Detect which cell encompasses the target text, then output its (X, Y) center coordinate. 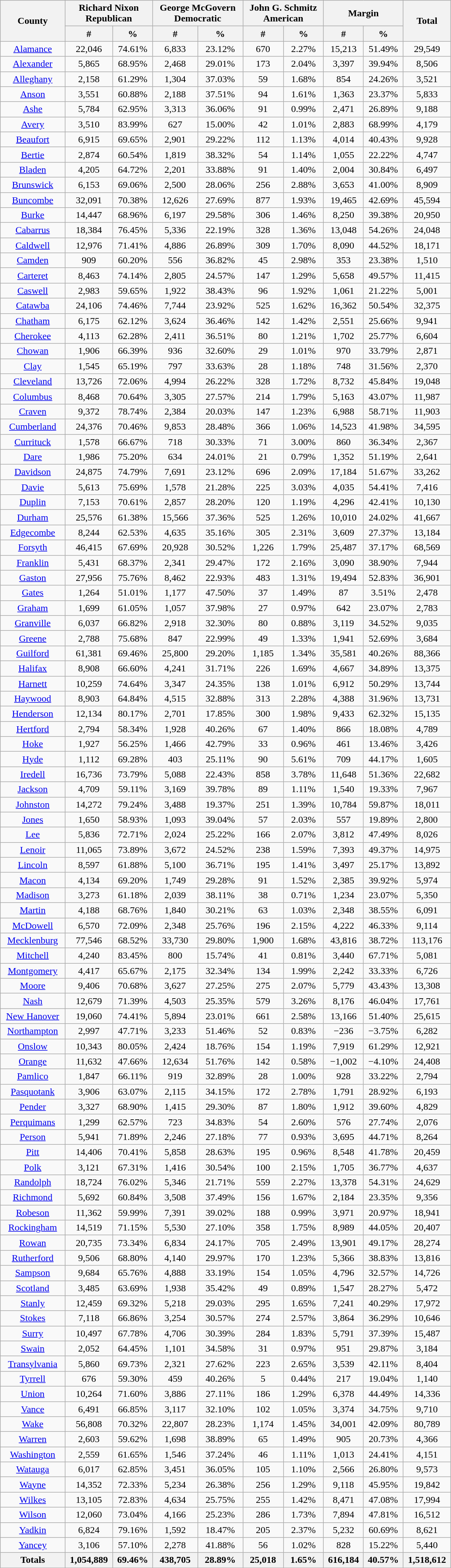
74.14% (132, 276)
2,039 (175, 895)
2,805 (175, 276)
26.22% (220, 381)
51.40% (383, 1016)
68.99% (383, 124)
2,184 (344, 1198)
39.60% (383, 1107)
173 (263, 64)
46,415 (89, 548)
Bertie (33, 154)
696 (263, 472)
22.19% (220, 230)
3,305 (175, 396)
1.31% (303, 578)
5,894 (175, 1016)
Nash (33, 1001)
Caswell (33, 291)
5,346 (175, 1182)
642 (344, 608)
223 (263, 1364)
1,941 (344, 638)
12,134 (89, 714)
−3.75% (383, 1031)
5,784 (89, 109)
Durham (33, 517)
858 (263, 774)
29.20% (220, 653)
3,497 (344, 865)
25.77% (383, 336)
1,177 (175, 593)
Granville (33, 623)
670 (263, 49)
20,735 (89, 1243)
13,892 (427, 865)
89 (263, 789)
70.38% (132, 200)
7,744 (175, 306)
33.88% (220, 170)
61,381 (89, 653)
3,551 (89, 94)
75.76% (132, 578)
83.99% (132, 124)
1,605 (427, 759)
33,262 (427, 472)
77,546 (89, 941)
Cabarrus (33, 230)
2,997 (89, 1031)
2,367 (427, 442)
1.02% (303, 1545)
66.11% (132, 1076)
4,515 (175, 699)
32.57% (383, 1273)
4,709 (89, 789)
Iredell (33, 774)
47.08% (383, 1500)
1,749 (175, 880)
2,983 (89, 291)
11,415 (427, 276)
24.01% (220, 457)
Macon (33, 880)
65.67% (132, 971)
49.17% (383, 1243)
Alleghany (33, 79)
7,416 (427, 487)
Alamance (33, 49)
29.28% (220, 880)
9,684 (89, 1273)
60.69% (383, 1530)
0.79% (303, 457)
9,941 (427, 321)
Davidson (33, 472)
6,193 (427, 1092)
2,384 (175, 411)
67.71% (383, 956)
15,213 (344, 49)
1.92% (303, 291)
2,424 (175, 1046)
41.00% (383, 185)
238 (263, 850)
Davie (33, 487)
2,052 (89, 1348)
196 (263, 926)
170 (263, 1258)
44.05% (383, 1228)
19,060 (89, 1016)
John G. SchmitzAmerican (283, 14)
7,153 (89, 502)
1,922 (175, 291)
36.29% (383, 1318)
6,497 (427, 170)
19,494 (344, 578)
39.02% (220, 1213)
2.49% (303, 1243)
19.33% (383, 789)
8,908 (89, 668)
4,388 (344, 699)
71 (263, 442)
25,615 (427, 1016)
1.75% (303, 1228)
Burke (33, 215)
Surry (33, 1333)
24.57% (220, 276)
73.79% (132, 774)
27,956 (89, 578)
5,100 (175, 865)
Jones (33, 820)
284 (263, 1333)
26.38% (220, 1485)
905 (344, 1439)
1,466 (175, 744)
13,105 (89, 1500)
9,710 (427, 1409)
Cleveland (33, 381)
57.10% (132, 1545)
723 (175, 1122)
797 (175, 366)
10,343 (89, 1046)
37.17% (383, 548)
74.46% (132, 306)
90 (263, 759)
22.43% (220, 774)
3.51% (383, 593)
676 (89, 1379)
0.81% (303, 956)
8,404 (427, 1364)
2,468 (175, 64)
4,634 (175, 1500)
37.36% (220, 517)
5,001 (427, 291)
255 (263, 1500)
73.89% (132, 850)
36,901 (427, 578)
3,106 (89, 1545)
113,176 (427, 941)
10,646 (427, 1318)
56.25% (132, 744)
Cumberland (33, 426)
Chatham (33, 321)
7,919 (344, 1046)
68.96% (132, 215)
Chowan (33, 351)
2.37% (303, 1530)
3,609 (344, 532)
2,158 (89, 79)
64.84% (132, 699)
8,471 (344, 1500)
1,054,889 (89, 1560)
72.33% (132, 1485)
13,308 (427, 986)
68.37% (132, 563)
1,840 (175, 910)
4,240 (89, 956)
3,971 (344, 1213)
75.20% (132, 457)
2,701 (175, 714)
Scotland (33, 1288)
26.80% (383, 1470)
31.56% (383, 366)
29.80% (220, 941)
29.30% (220, 1107)
2,385 (344, 880)
Person (33, 1137)
5,658 (344, 276)
Bladen (33, 170)
2,246 (175, 1137)
80.17% (132, 714)
4,637 (427, 1167)
1.34% (303, 653)
51.67% (383, 472)
14,447 (89, 215)
17.85% (220, 714)
38.89% (220, 1439)
1.45% (303, 1424)
2.60% (303, 1122)
Moore (33, 986)
2.98% (303, 260)
11,648 (344, 774)
Buncombe (33, 200)
66.86% (132, 1318)
1,938 (175, 1288)
313 (263, 699)
County (33, 21)
556 (175, 260)
2,559 (89, 1454)
25.23% (220, 1515)
24.52% (220, 850)
56 (263, 1545)
28.89% (220, 1560)
73.04% (132, 1515)
3,451 (175, 1470)
718 (175, 442)
11,632 (89, 1061)
8,597 (89, 865)
66.82% (132, 623)
3,184 (427, 1348)
62.53% (132, 532)
58.71% (383, 411)
Cherokee (33, 336)
1,416 (175, 1167)
69.65% (132, 139)
Guilford (33, 653)
44.71% (383, 1137)
15.22% (383, 1545)
14,519 (89, 1228)
68,569 (427, 548)
1.59% (303, 850)
1,912 (344, 1107)
51.76% (220, 1061)
11,065 (89, 850)
877 (263, 200)
Jackson (33, 789)
18,011 (427, 804)
24,629 (427, 1182)
4,706 (175, 1333)
22,807 (175, 1424)
9,188 (427, 109)
18,724 (89, 1182)
3,374 (344, 1409)
1,545 (89, 366)
77 (263, 1137)
59.62% (132, 1439)
3,886 (175, 1394)
1,650 (89, 820)
9,035 (427, 623)
Swain (33, 1348)
14,975 (427, 850)
34.58% (220, 1348)
225 (263, 487)
43.07% (383, 396)
15,135 (427, 714)
6,834 (175, 1243)
5,336 (175, 230)
4,829 (427, 1107)
5,234 (175, 1485)
31 (263, 1348)
27.74% (383, 1122)
6,153 (89, 185)
68.95% (132, 64)
5,941 (89, 1137)
67.78% (132, 1333)
8,468 (89, 396)
34,595 (427, 426)
23.92% (220, 306)
51.19% (383, 457)
61.88% (132, 865)
2,901 (175, 139)
70.41% (132, 1152)
9,573 (427, 1470)
29 (263, 351)
Dare (33, 457)
32.60% (220, 351)
4,179 (427, 124)
49.37% (383, 850)
59.11% (132, 789)
36.82% (220, 260)
3,672 (175, 850)
Pitt (33, 1152)
8,090 (344, 245)
0.93% (303, 1137)
2,800 (427, 820)
31.96% (383, 699)
8,462 (175, 578)
Hertford (33, 729)
156 (263, 1198)
8,026 (427, 835)
226 (263, 668)
8,176 (344, 1001)
20.03% (220, 411)
66.85% (132, 1409)
52.83% (383, 578)
73.34% (132, 1243)
461 (344, 744)
4,747 (427, 154)
Gaston (33, 578)
35,581 (344, 653)
36.51% (220, 336)
366 (263, 426)
41,667 (427, 517)
65.76% (132, 1273)
100 (263, 1167)
Stokes (33, 1318)
2.58% (303, 1016)
44.17% (383, 759)
1,986 (89, 457)
7,967 (427, 789)
16,362 (344, 306)
2,788 (89, 638)
27.10% (220, 1228)
27.18% (220, 1137)
25,576 (89, 517)
Stanly (33, 1303)
72.71% (132, 835)
11,903 (427, 411)
66.67% (132, 442)
Wilkes (33, 1500)
2.88% (303, 185)
1.10% (303, 1470)
New Hanover (33, 1016)
46.33% (383, 926)
74.61% (132, 49)
38.32% (220, 154)
27.37% (383, 532)
1,112 (89, 759)
28.20% (220, 502)
37.03% (220, 79)
5,779 (344, 986)
27.25% (220, 986)
47.71% (132, 1031)
854 (344, 79)
61.65% (132, 1454)
20,459 (427, 1152)
71.15% (132, 1228)
4,994 (175, 381)
12,459 (89, 1303)
52 (263, 1031)
21.28% (220, 487)
79.24% (132, 804)
45,594 (427, 200)
7,894 (344, 1515)
Hoke (33, 744)
Rutherford (33, 1258)
29.58% (220, 215)
Pender (33, 1107)
1,510 (427, 260)
3,521 (427, 79)
3,653 (344, 185)
12,626 (175, 200)
32.89% (220, 1076)
4,886 (175, 245)
6,017 (89, 1470)
661 (263, 1016)
72.09% (132, 926)
2,857 (175, 502)
33.79% (383, 351)
Mitchell (33, 956)
3,117 (175, 1409)
69.06% (132, 185)
12,921 (427, 1046)
56,808 (89, 1424)
23.01% (220, 1016)
5,974 (427, 880)
7,691 (175, 472)
59.99% (132, 1213)
4,035 (344, 487)
Yancey (33, 1545)
13.46% (383, 744)
2,278 (175, 1545)
112 (263, 139)
19,048 (427, 381)
5,440 (427, 1545)
559 (263, 1182)
Anson (33, 94)
2,551 (344, 321)
68.76% (132, 910)
11,362 (89, 1213)
67.31% (132, 1167)
Clay (33, 366)
64.45% (132, 1348)
64.72% (132, 170)
7,391 (175, 1213)
28.48% (220, 426)
62.28% (132, 336)
74.79% (132, 472)
1,415 (175, 1107)
3.78% (303, 774)
1.46% (303, 215)
63.07% (132, 1092)
59.65% (132, 291)
2,471 (344, 109)
8,903 (89, 699)
1.69% (303, 668)
74.64% (132, 683)
14,406 (89, 1152)
Columbus (33, 396)
20.97% (383, 1213)
Mecklenburg (33, 941)
309 (263, 245)
70.68% (132, 986)
134 (263, 971)
579 (263, 1001)
79.16% (132, 1530)
3,426 (427, 744)
44.49% (383, 1394)
1,547 (344, 1288)
1.62% (303, 306)
Wilson (33, 1515)
1,592 (175, 1530)
3,119 (344, 623)
2,871 (427, 351)
69.28% (132, 759)
0.44% (303, 1379)
1.98% (303, 714)
5 (263, 1379)
14,523 (344, 426)
24.02% (383, 517)
970 (344, 351)
300 (263, 714)
483 (263, 578)
6,175 (89, 321)
8,264 (427, 1137)
4,151 (427, 1454)
67.69% (132, 548)
50.29% (383, 683)
61.05% (132, 608)
1,791 (344, 1092)
2,918 (175, 623)
3,485 (89, 1288)
2,341 (175, 563)
6,604 (427, 336)
25.75% (220, 1500)
6,491 (89, 1409)
Catawba (33, 306)
13,744 (427, 683)
71.89% (132, 1137)
24,376 (89, 426)
1,546 (175, 1454)
49.57% (383, 276)
Richmond (33, 1198)
6,570 (89, 926)
1.03% (303, 910)
4,503 (175, 1001)
7,944 (427, 563)
1,013 (344, 1454)
27.62% (220, 1364)
59 (263, 79)
4,014 (344, 139)
23.37% (383, 94)
Beaufort (33, 139)
70.64% (132, 396)
42.41% (383, 502)
36.77% (383, 1167)
1.13% (303, 139)
847 (175, 638)
7,118 (89, 1318)
1,702 (344, 336)
41.78% (383, 1152)
3,169 (175, 789)
43,816 (344, 941)
17,994 (427, 1500)
71.60% (132, 1394)
828 (344, 1545)
54.26% (383, 230)
4,667 (344, 668)
60.54% (132, 154)
1,900 (263, 941)
Ashe (33, 109)
6,824 (89, 1530)
3,695 (344, 1137)
38.72% (383, 941)
Duplin (33, 502)
5,833 (427, 94)
37.39% (383, 1333)
627 (175, 124)
30.33% (220, 442)
Total (427, 21)
Franklin (33, 563)
Greene (33, 638)
1,906 (89, 351)
42.69% (383, 200)
274 (263, 1318)
Wake (33, 1424)
63.69% (132, 1288)
60.84% (132, 1198)
7,241 (344, 1303)
33.19% (220, 1273)
3,488 (175, 804)
2.57% (303, 1318)
2.28% (303, 699)
20,950 (427, 215)
12,679 (89, 1001)
19,465 (344, 200)
1,705 (344, 1167)
1,226 (263, 548)
Carteret (33, 276)
37.49% (220, 1198)
36.06% (220, 109)
68.80% (132, 1258)
1,174 (263, 1424)
Hyde (33, 759)
24,408 (427, 1061)
Margin (363, 14)
3,090 (344, 563)
1.61% (303, 94)
19,842 (427, 1485)
6,915 (89, 139)
1.36% (303, 230)
Avery (33, 124)
59.30% (132, 1379)
6,282 (427, 1031)
45 (263, 260)
24.41% (383, 1454)
38 (263, 895)
403 (175, 759)
24.35% (220, 683)
27.11% (220, 1394)
24,048 (427, 230)
74.41% (132, 1016)
Tyrrell (33, 1379)
34.52% (383, 623)
Lincoln (33, 865)
20,407 (427, 1228)
1.21% (303, 336)
1,540 (344, 789)
67 (263, 729)
188 (263, 1213)
14,726 (427, 1273)
1.99% (303, 971)
65.19% (132, 366)
3,627 (175, 986)
Robeson (33, 1213)
36.71% (220, 865)
66.39% (132, 351)
34.15% (220, 1092)
42.09% (383, 1424)
29.87% (383, 1348)
76.02% (132, 1182)
2,783 (427, 608)
8,250 (344, 215)
1,061 (344, 291)
Montgomery (33, 971)
62.85% (132, 1470)
13,184 (427, 532)
305 (263, 532)
1.67% (303, 1198)
33 (263, 744)
32.10% (220, 1409)
6,912 (344, 683)
1,101 (175, 1348)
30.54% (220, 1167)
33,730 (175, 941)
68.52% (132, 941)
16,512 (427, 1515)
50.54% (383, 306)
36.46% (220, 321)
13,901 (344, 1243)
4,796 (344, 1273)
5,836 (89, 835)
42.79% (220, 744)
34,001 (344, 1424)
75.68% (132, 638)
46 (263, 1454)
41.98% (383, 426)
3,347 (175, 683)
25.35% (220, 1001)
3,812 (344, 835)
251 (263, 804)
1,699 (89, 608)
3,254 (175, 1318)
58.93% (132, 820)
21.22% (383, 291)
13,378 (344, 1182)
936 (175, 351)
306 (263, 215)
69.32% (132, 1303)
69.20% (132, 880)
62.95% (132, 109)
96 (263, 291)
78.74% (132, 411)
22,046 (89, 49)
Brunswick (33, 185)
34.89% (383, 668)
Haywood (33, 699)
28.63% (220, 1152)
8,244 (89, 532)
25.76% (220, 926)
5,692 (89, 1198)
2.16% (303, 563)
9,372 (89, 411)
68.90% (132, 1107)
3,510 (89, 124)
37.98% (220, 608)
24,875 (89, 472)
2,883 (344, 124)
1,927 (89, 744)
63 (263, 910)
3.00% (303, 442)
2.04% (303, 64)
Currituck (33, 442)
860 (344, 442)
Pamlico (33, 1076)
15.00% (220, 124)
1,264 (89, 593)
32,091 (89, 200)
10,784 (344, 804)
2,500 (175, 185)
5,163 (344, 396)
186 (263, 1394)
32,375 (427, 306)
17,761 (427, 1001)
3.03% (303, 487)
51.46% (220, 1031)
12,634 (175, 1061)
62.12% (132, 321)
62.57% (132, 1122)
15,487 (427, 1333)
18.47% (220, 1530)
9,433 (344, 714)
1,304 (175, 79)
5,218 (175, 1303)
3,508 (175, 1198)
3,906 (89, 1092)
28.23% (220, 1424)
39.94% (383, 64)
51.01% (132, 593)
Perquimans (33, 1122)
Camden (33, 260)
12,060 (89, 1515)
28.92% (383, 1092)
62.32% (383, 714)
36.34% (383, 442)
13,375 (427, 668)
2,641 (427, 457)
2.03% (303, 820)
1,055 (344, 154)
1.26% (303, 517)
217 (344, 1379)
5,530 (175, 1228)
20,928 (175, 548)
Union (33, 1394)
3,233 (175, 1031)
29.01% (220, 64)
6,988 (344, 411)
70.32% (132, 1424)
866 (344, 729)
1.14% (303, 154)
−1,002 (344, 1061)
438,705 (175, 1560)
1,185 (263, 653)
25,487 (344, 548)
37.24% (220, 1454)
2,201 (175, 170)
10,130 (427, 502)
4,222 (344, 926)
1.52% (303, 880)
2,175 (175, 971)
138 (263, 683)
0.83% (303, 1031)
25,018 (263, 1560)
94 (263, 94)
3,624 (175, 321)
47.50% (220, 593)
4,205 (89, 170)
2,024 (175, 835)
13,731 (427, 699)
65 (263, 1439)
5,081 (427, 956)
1,140 (427, 1379)
24,106 (89, 306)
45.84% (383, 381)
214 (263, 396)
358 (263, 1228)
2,321 (175, 1364)
748 (344, 366)
6,091 (427, 910)
8,989 (344, 1228)
13,048 (344, 230)
2.78% (303, 1092)
166 (263, 835)
120 (263, 502)
42 (263, 124)
Lee (33, 835)
8,621 (427, 1530)
15,566 (175, 517)
36.05% (220, 1470)
3,684 (427, 638)
13,166 (344, 1016)
−4.10% (383, 1061)
0.88% (303, 623)
28.27% (383, 1288)
25.11% (220, 759)
1,299 (89, 1122)
4,166 (175, 1515)
709 (344, 759)
40.29% (383, 1303)
9,928 (427, 139)
19.89% (383, 820)
33.33% (383, 971)
71.41% (132, 245)
41.88% (220, 1545)
5,472 (427, 1288)
12,976 (89, 245)
35.16% (220, 532)
6,726 (427, 971)
4,635 (175, 532)
Harnett (33, 683)
52.69% (383, 638)
10,497 (89, 1333)
951 (344, 1348)
5,613 (89, 487)
Graham (33, 608)
Wayne (33, 1485)
70.61% (132, 502)
21 (263, 457)
33.63% (220, 366)
Martin (33, 910)
22.99% (220, 638)
Henderson (33, 714)
0.71% (303, 895)
25.66% (383, 321)
60.20% (132, 260)
Onslow (33, 1046)
5,431 (89, 563)
80.05% (132, 1046)
Madison (33, 895)
2,874 (89, 154)
39.04% (220, 820)
Richard NixonRepublican (109, 14)
22.93% (220, 578)
5,088 (175, 774)
47.81% (383, 1515)
5,860 (89, 1364)
2.31% (303, 532)
70.46% (132, 426)
3,327 (89, 1107)
4,140 (175, 1258)
29.22% (220, 139)
2,411 (175, 336)
5,232 (344, 1530)
38.90% (383, 563)
1,847 (89, 1076)
557 (344, 820)
634 (175, 457)
29.97% (220, 1258)
2,076 (427, 1122)
Rowan (33, 1243)
9,853 (175, 426)
60.88% (132, 94)
919 (175, 1076)
Sampson (33, 1273)
8,732 (344, 381)
8,463 (89, 276)
57 (263, 820)
5,858 (175, 1152)
−236 (344, 1031)
18,941 (427, 1213)
2.65% (303, 1364)
30.52% (220, 548)
17,972 (427, 1303)
42.11% (383, 1364)
2,566 (344, 1470)
Rockingham (33, 1228)
616,184 (344, 1560)
3,273 (89, 895)
928 (344, 1076)
30.57% (220, 1318)
2,478 (427, 593)
Watauga (33, 1470)
14,352 (89, 1485)
13,726 (89, 381)
4,417 (89, 971)
1,819 (175, 154)
2,188 (175, 94)
705 (263, 1243)
Pasquotank (33, 1092)
18.76% (220, 1046)
2,370 (427, 366)
286 (263, 1515)
29.03% (220, 1303)
3,440 (344, 956)
41 (263, 956)
Halifax (33, 668)
1.83% (303, 1333)
66.60% (132, 668)
30.39% (220, 1333)
1.41% (303, 865)
6,833 (175, 49)
33.22% (383, 1076)
1.93% (303, 200)
Yadkin (33, 1530)
1,518,612 (427, 1560)
1,352 (344, 457)
27 (263, 608)
909 (89, 260)
6,197 (175, 215)
4,888 (175, 1273)
800 (175, 956)
Forsyth (33, 548)
32.34% (220, 971)
22,682 (427, 774)
24.17% (220, 1243)
38.11% (220, 895)
18,171 (427, 245)
Transylvania (33, 1364)
4,188 (89, 910)
19.37% (220, 804)
39.38% (383, 215)
40.43% (383, 139)
38.55% (383, 910)
75.69% (132, 487)
3,864 (344, 1318)
59.87% (383, 804)
2,115 (175, 1092)
McDowell (33, 926)
Caldwell (33, 245)
28,274 (427, 1243)
61.38% (132, 517)
22.22% (383, 154)
18.08% (383, 729)
9,118 (344, 1485)
3,397 (344, 64)
8,909 (427, 185)
Edgecombe (33, 532)
3.26% (303, 1001)
34.75% (383, 1409)
14,336 (427, 1394)
83.45% (132, 956)
29,549 (427, 49)
17,184 (344, 472)
39.78% (220, 789)
27.69% (220, 200)
Warren (33, 1439)
58.34% (132, 729)
1.70% (303, 245)
80,789 (427, 1424)
29.47% (220, 563)
10,010 (344, 517)
38.83% (383, 1258)
39.92% (383, 880)
27.57% (220, 396)
0.58% (303, 1061)
21.71% (220, 1182)
47.66% (132, 1061)
2,603 (89, 1439)
31.71% (220, 668)
4,789 (427, 729)
24.26% (383, 79)
10,259 (89, 683)
43.43% (383, 986)
4,366 (427, 1439)
69.73% (132, 1364)
459 (175, 1379)
44.52% (383, 245)
1.06% (303, 426)
18,384 (89, 230)
Washington (33, 1454)
14,272 (89, 804)
3,121 (89, 1167)
54.31% (383, 1182)
1.39% (303, 804)
105 (263, 1470)
37 (263, 593)
30.84% (383, 170)
2.09% (303, 472)
1,093 (175, 820)
38.43% (220, 291)
Johnston (33, 804)
5.61% (303, 759)
Randolph (33, 1182)
4,296 (344, 502)
30.21% (220, 910)
13,816 (427, 1258)
5,865 (89, 64)
40.57% (383, 1560)
9,406 (89, 986)
25,800 (175, 653)
Polk (33, 1167)
Lenoir (33, 850)
Totals (33, 1560)
28.06% (220, 185)
Northampton (33, 1031)
Gates (33, 593)
51.36% (383, 774)
4,134 (89, 880)
1.72% (303, 381)
25.22% (220, 835)
9,114 (427, 926)
54.41% (383, 487)
1.33% (303, 638)
5,366 (344, 1258)
1.18% (303, 366)
32.88% (220, 699)
88,366 (427, 653)
3,539 (344, 1364)
9,506 (89, 1258)
51.49% (383, 49)
72.83% (132, 1500)
2,242 (344, 971)
46.04% (383, 1001)
47.49% (383, 835)
45.95% (383, 1485)
1.73% (303, 1515)
72.06% (132, 381)
1,234 (344, 895)
32.30% (220, 623)
5,791 (344, 1333)
10,264 (89, 1394)
353 (344, 260)
25.17% (383, 865)
20.73% (383, 1439)
23.38% (383, 260)
Vance (33, 1409)
295 (263, 1303)
19.04% (383, 1379)
76.45% (132, 230)
16,736 (89, 774)
George McGovernDemocratic (198, 14)
4,241 (175, 668)
576 (344, 1122)
1.80% (303, 1107)
1,057 (175, 608)
1,928 (175, 729)
11,987 (427, 396)
23.35% (383, 1198)
1.00% (303, 1076)
8,548 (344, 1152)
0.89% (303, 1288)
35.42% (220, 1288)
2,004 (344, 170)
275 (263, 986)
7,393 (344, 850)
34.83% (220, 1122)
71.39% (132, 1001)
15.74% (220, 956)
6,037 (89, 623)
61.18% (132, 895)
1,698 (175, 1439)
5,350 (427, 895)
37.51% (220, 94)
205 (263, 1530)
3,313 (175, 109)
102 (263, 1409)
Craven (33, 411)
Orange (33, 1061)
Alexander (33, 64)
4,113 (89, 336)
6,378 (344, 1394)
1,363 (344, 94)
8,506 (427, 64)
9,356 (427, 1198)
